Extract the (x, y) coordinate from the center of the cell holding the provided text.  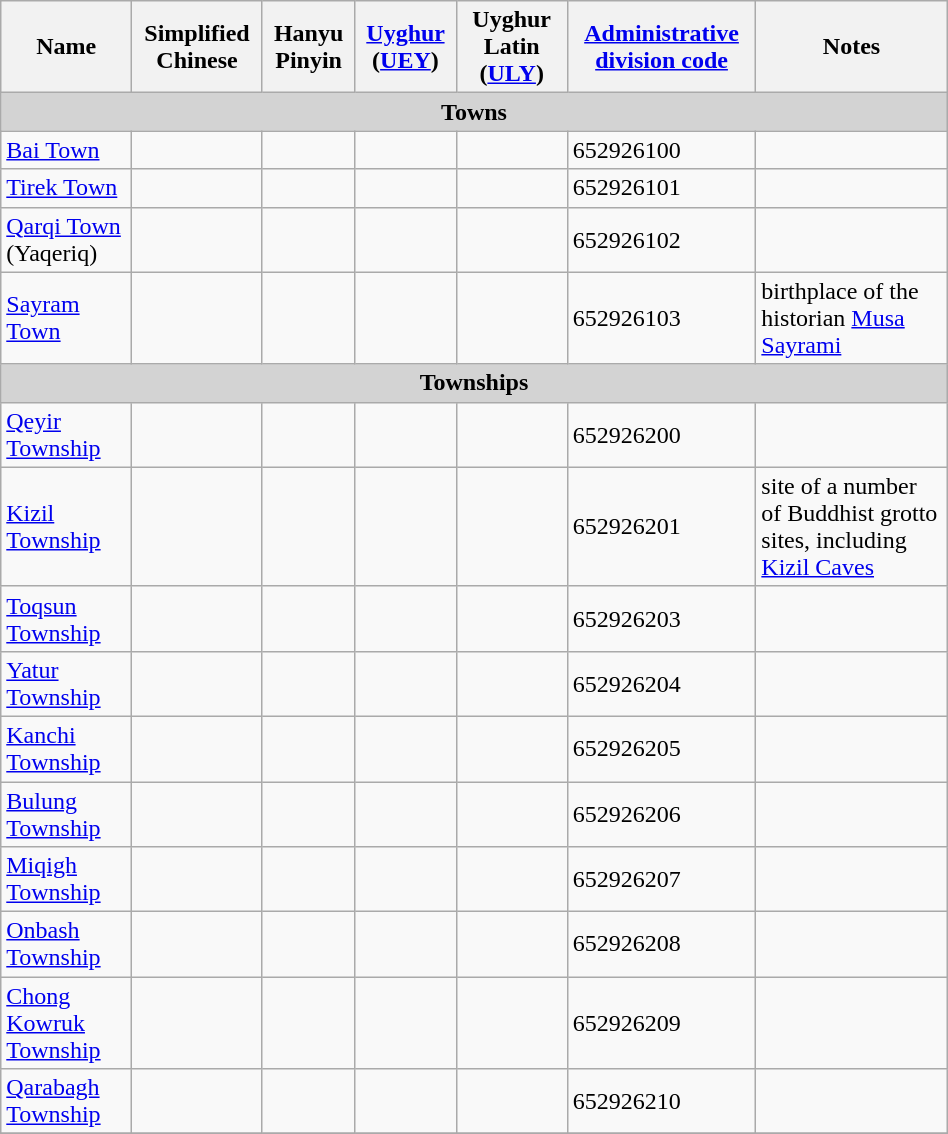
652926208 (662, 944)
Miqigh Township (66, 880)
Uyghur (UEY) (406, 47)
Qarabagh Township (66, 1102)
Qarqi Town(Yaqeriq) (66, 240)
652926207 (662, 880)
652926100 (662, 150)
Notes (852, 47)
Sayram Town (66, 318)
Towns (474, 112)
Tirek Town (66, 188)
Kizil Township (66, 526)
Onbash Township (66, 944)
652926201 (662, 526)
652926101 (662, 188)
birthplace of the historian Musa Sayrami (852, 318)
Uyghur Latin (ULY) (512, 47)
652926203 (662, 618)
Yatur Township (66, 684)
652926102 (662, 240)
Administrative division code (662, 47)
Townships (474, 383)
Hanyu Pinyin (308, 47)
Kanchi Township (66, 748)
Bulung Township (66, 814)
652926205 (662, 748)
652926209 (662, 1023)
652926210 (662, 1102)
652926204 (662, 684)
652926200 (662, 434)
Toqsun Township (66, 618)
Chong Kowruk Township (66, 1023)
Bai Town (66, 150)
652926206 (662, 814)
Qeyir Township (66, 434)
site of a number of Buddhist grotto sites, including Kizil Caves (852, 526)
652926103 (662, 318)
Simplified Chinese (198, 47)
Name (66, 47)
